Identify which cell holds the provided text, then report its (X, Y) central coordinate. 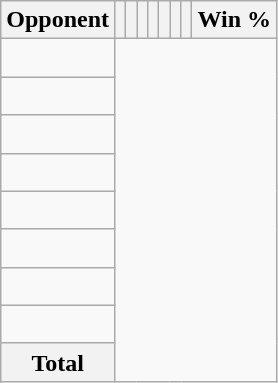
Total (58, 362)
Win % (234, 20)
Opponent (58, 20)
